Find where the given text appears and provide that cell's center as [x, y] coordinate. 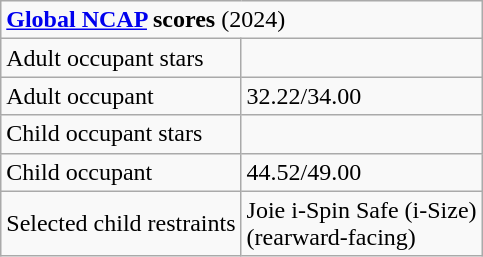
Adult occupant [121, 96]
Child occupant [121, 172]
Child occupant stars [121, 134]
32.22/34.00 [362, 96]
Adult occupant stars [121, 58]
Joie i-Spin Safe (i-Size)(rearward-facing) [362, 224]
Selected child restraints [121, 224]
44.52/49.00 [362, 172]
Global NCAP scores (2024) [242, 20]
